Search for the cell housing the specified text and yield its [x, y] center coordinate. 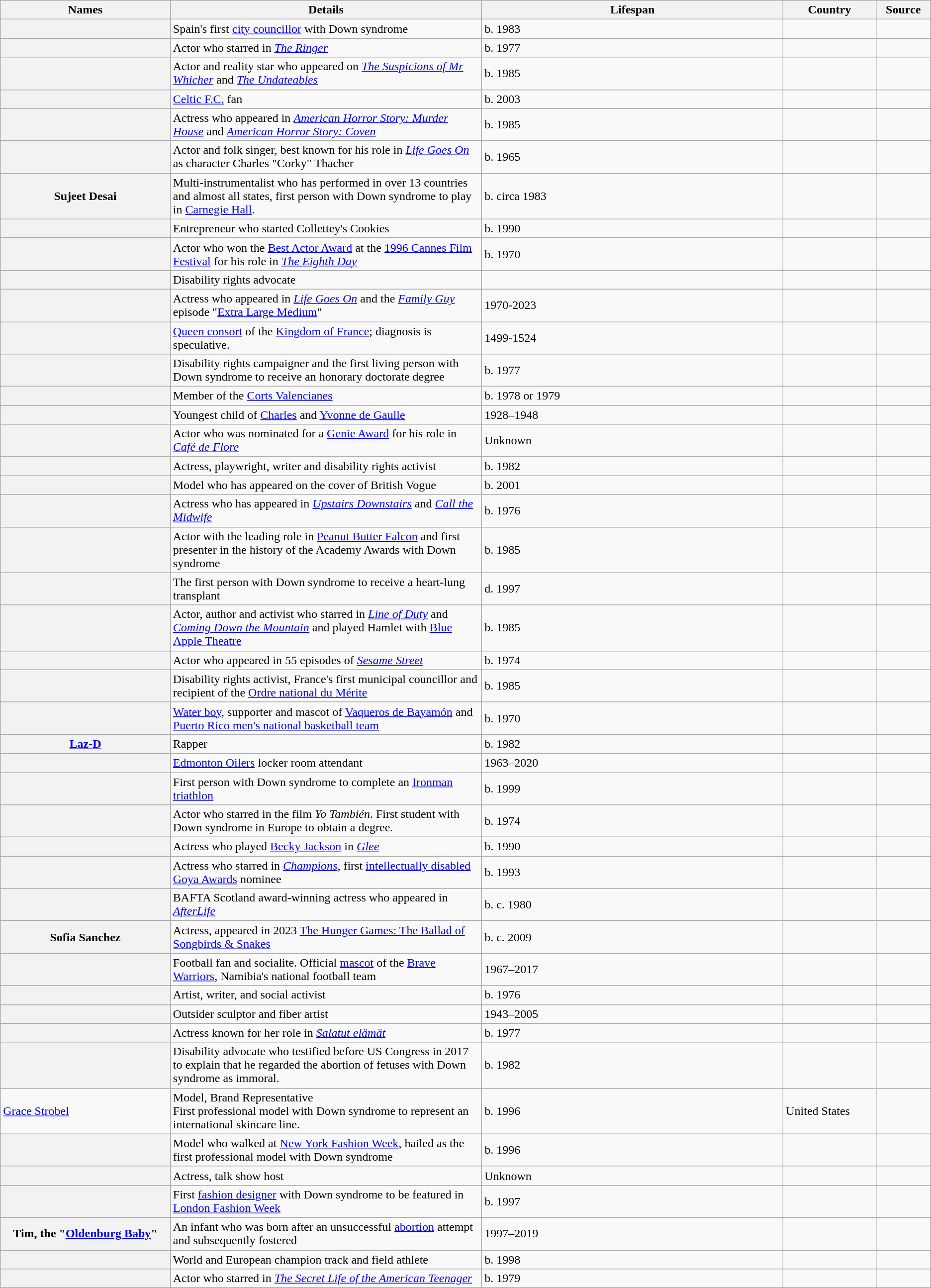
b. 1993 [633, 873]
Actress known for her role in Salatut elämät [326, 1033]
b. 1998 [633, 1259]
Actor, author and activist who starred in Line of Duty and Coming Down the Mountain and played Hamlet with Blue Apple Theatre [326, 628]
First person with Down syndrome to complete an Ironman triathlon [326, 788]
Actor who starred in the film Yo También. First student with Down syndrome in Europe to obtain a degree. [326, 821]
Sofia Sanchez [86, 937]
1997–2019 [633, 1234]
Tim, the "Oldenburg Baby" [86, 1234]
Lifespan [633, 10]
Edmonton Oilers locker room attendant [326, 763]
1928–1948 [633, 415]
Actor with the leading role in Peanut Butter Falcon and first presenter in the history of the Academy Awards with Down syndrome [326, 550]
Spain's first city councillor with Down syndrome [326, 29]
Actor who was nominated for a Genie Award for his role in Café de Flore [326, 441]
b. 1983 [633, 29]
Entrepreneur who started Collettey's Cookies [326, 228]
b. 1997 [633, 1201]
Celtic F.C. fan [326, 99]
1963–2020 [633, 763]
An infant who was born after an unsuccessful abortion attempt and subsequently fostered [326, 1234]
Actress who appeared in Life Goes On and the Family Guy episode "Extra Large Medium" [326, 305]
Source [903, 10]
b. 2001 [633, 485]
United States [830, 1111]
World and European champion track and field athlete [326, 1259]
1967–2017 [633, 969]
b. c. 1980 [633, 904]
Actress, talk show host [326, 1176]
Actress, appeared in 2023 The Hunger Games: The Ballad of Songbirds & Snakes [326, 937]
Actor and folk singer, best known for his role in Life Goes On as character Charles "Corky" Thacher [326, 157]
Water boy, supporter and mascot of Vaqueros de Bayamón and Puerto Rico men's national basketball team [326, 718]
b. 1979 [633, 1279]
First fashion designer with Down syndrome to be featured in London Fashion Week [326, 1201]
Details [326, 10]
Actress who has appeared in Upstairs Downstairs and Call the Midwife [326, 510]
b. 1978 or 1979 [633, 396]
Football fan and socialite. Official mascot of the Brave Warriors, Namibia's national football team [326, 969]
Country [830, 10]
Queen consort of the Kingdom of France; diagnosis is speculative. [326, 337]
Model, Brand RepresentativeFirst professional model with Down syndrome to represent an international skincare line. [326, 1111]
Model who has appeared on the cover of British Vogue [326, 485]
Member of the Corts Valencianes [326, 396]
b. c. 2009 [633, 937]
d. 1997 [633, 589]
Actor who starred in The Ringer [326, 48]
Actress who appeared in American Horror Story: Murder House and American Horror Story: Coven [326, 124]
Disability rights advocate [326, 280]
Actress who played Becky Jackson in Glee [326, 847]
b. 2003 [633, 99]
Actor who starred in The Secret Life of the American Teenager [326, 1279]
BAFTA Scotland award-winning actress who appeared in AfterLife [326, 904]
Disability advocate who testified before US Congress in 2017 to explain that he regarded the abortion of fetuses with Down syndrome as immoral. [326, 1065]
1943–2005 [633, 1014]
Youngest child of Charles and Yvonne de Gaulle [326, 415]
Actor who won the Best Actor Award at the 1996 Cannes Film Festival for his role in The Eighth Day [326, 254]
b. 1965 [633, 157]
Disability rights campaigner and the first living person with Down syndrome to receive an honorary doctorate degree [326, 370]
Actor who appeared in 55 episodes of Sesame Street [326, 660]
Multi-instrumentalist who has performed in over 13 countries and almost all states, first person with Down syndrome to play in Carnegie Hall. [326, 196]
Grace Strobel [86, 1111]
The first person with Down syndrome to receive a heart-lung transplant [326, 589]
Laz-D [86, 744]
Actor and reality star who appeared on The Suspicions of Mr Whicher and The Undateables [326, 74]
Sujeet Desai [86, 196]
Actress, playwright, writer and disability rights activist [326, 466]
Disability rights activist, France's first municipal councillor and recipient of the Ordre national du Mérite [326, 686]
Artist, writer, and social activist [326, 995]
b. circa 1983 [633, 196]
Rapper [326, 744]
Model who walked at New York Fashion Week, hailed as the first professional model with Down syndrome [326, 1150]
1499-1524 [633, 337]
1970-2023 [633, 305]
Names [86, 10]
b. 1999 [633, 788]
Actress who starred in Champions, first intellectually disabled Goya Awards nominee [326, 873]
Outsider sculptor and fiber artist [326, 1014]
